Extract the (x, y) coordinate from the center of the cell holding the provided text.  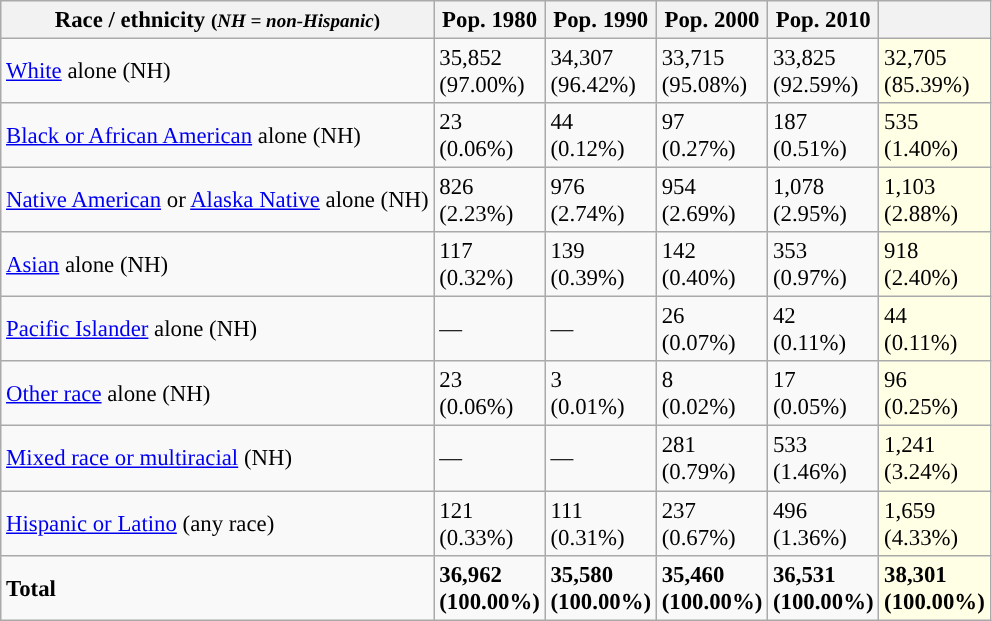
918(2.40%) (934, 264)
533(1.46%) (824, 458)
Mixed race or multiracial (NH) (218, 458)
1,078(2.95%) (824, 200)
8(0.02%) (712, 394)
3(0.01%) (600, 394)
111(0.31%) (600, 524)
1,659(4.33%) (934, 524)
34,307(96.42%) (600, 72)
26(0.07%) (712, 330)
35,580(100.00%) (600, 588)
535(1.40%) (934, 136)
Total (218, 588)
Native American or Alaska Native alone (NH) (218, 200)
142(0.40%) (712, 264)
826(2.23%) (490, 200)
36,531(100.00%) (824, 588)
Other race alone (NH) (218, 394)
44(0.12%) (600, 136)
97(0.27%) (712, 136)
Pop. 1980 (490, 20)
139(0.39%) (600, 264)
35,852(97.00%) (490, 72)
33,715(95.08%) (712, 72)
17(0.05%) (824, 394)
42(0.11%) (824, 330)
35,460(100.00%) (712, 588)
281(0.79%) (712, 458)
Asian alone (NH) (218, 264)
237(0.67%) (712, 524)
1,103(2.88%) (934, 200)
Race / ethnicity (NH = non-Hispanic) (218, 20)
White alone (NH) (218, 72)
38,301(100.00%) (934, 588)
32,705(85.39%) (934, 72)
44(0.11%) (934, 330)
Black or African American alone (NH) (218, 136)
Pop. 2010 (824, 20)
Hispanic or Latino (any race) (218, 524)
187(0.51%) (824, 136)
Pop. 2000 (712, 20)
36,962(100.00%) (490, 588)
496(1.36%) (824, 524)
954(2.69%) (712, 200)
Pop. 1990 (600, 20)
1,241(3.24%) (934, 458)
121(0.33%) (490, 524)
117(0.32%) (490, 264)
Pacific Islander alone (NH) (218, 330)
353(0.97%) (824, 264)
33,825(92.59%) (824, 72)
976(2.74%) (600, 200)
96(0.25%) (934, 394)
